Identify which cell holds the provided text, then report its [X, Y] central coordinate. 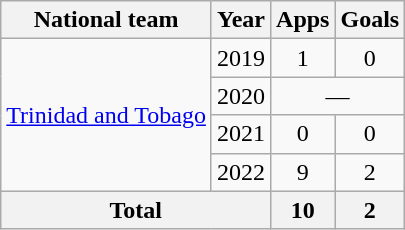
Goals [370, 20]
Apps [303, 20]
Year [240, 20]
1 [303, 58]
2021 [240, 134]
2019 [240, 58]
10 [303, 210]
Trinidad and Tobago [106, 115]
National team [106, 20]
9 [303, 172]
Total [136, 210]
2022 [240, 172]
2020 [240, 96]
— [338, 96]
